Search for the cell housing the specified text and yield its [x, y] center coordinate. 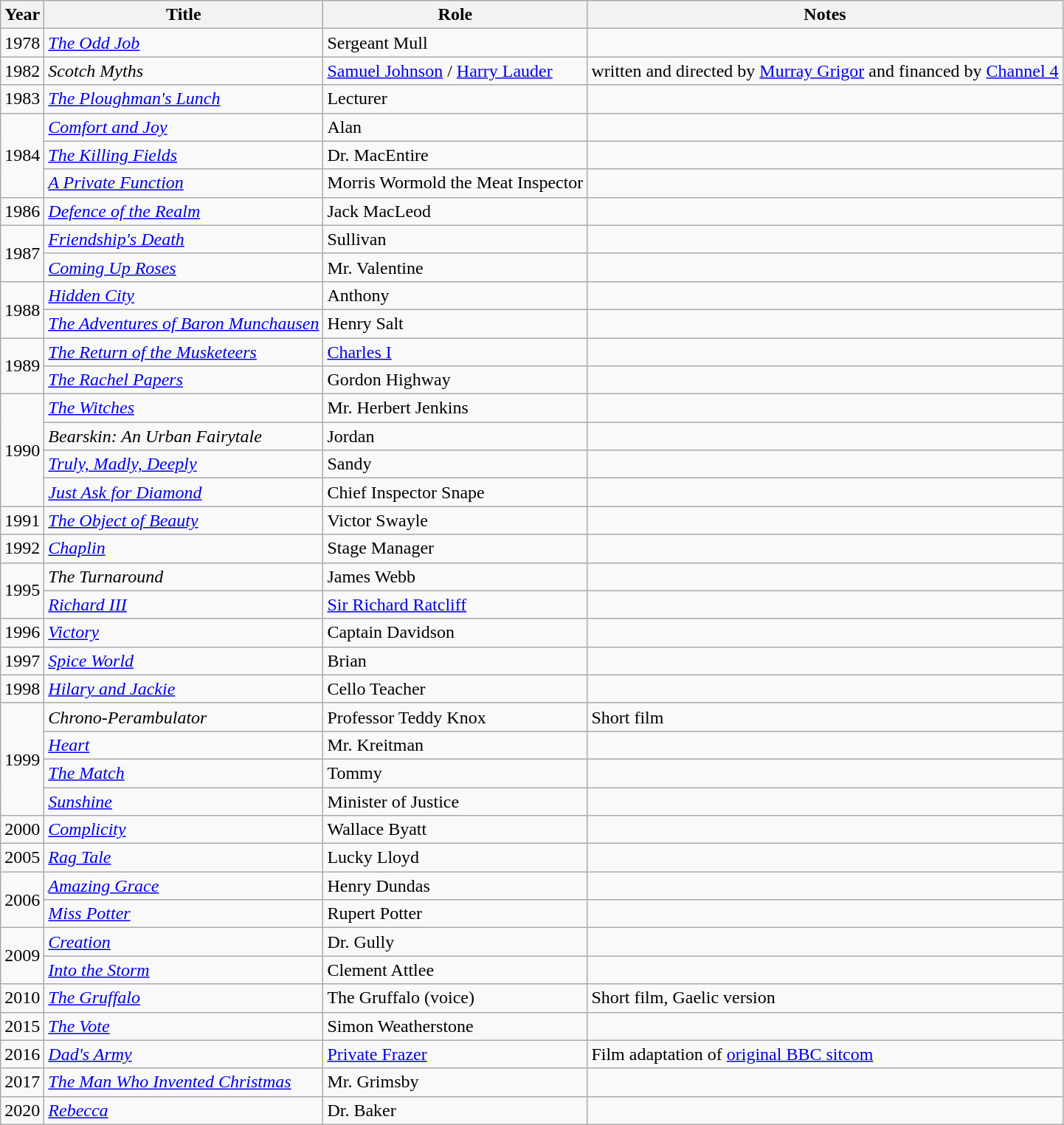
Jordan [455, 436]
1995 [22, 591]
Title [184, 15]
James Webb [455, 577]
1978 [22, 43]
2006 [22, 900]
Dr. Baker [455, 1110]
Role [455, 15]
Victory [184, 633]
Truly, Madly, Deeply [184, 464]
Henry Salt [455, 323]
Rebecca [184, 1110]
1986 [22, 211]
Private Frazer [455, 1054]
2016 [22, 1054]
The Ploughman's Lunch [184, 99]
Hilary and Jackie [184, 689]
Clement Attlee [455, 970]
Alan [455, 127]
Chrono-Perambulator [184, 717]
Miss Potter [184, 914]
Professor Teddy Knox [455, 717]
Bearskin: An Urban Fairytale [184, 436]
2010 [22, 998]
Wallace Byatt [455, 830]
Short film, Gaelic version [825, 998]
Heart [184, 745]
Creation [184, 942]
written and directed by Murray Grigor and financed by Channel 4 [825, 71]
Sergeant Mull [455, 43]
1999 [22, 759]
The Rachel Papers [184, 380]
1988 [22, 309]
Short film [825, 717]
Notes [825, 15]
Complicity [184, 830]
Chief Inspector Snape [455, 492]
A Private Function [184, 183]
2020 [22, 1110]
Gordon Highway [455, 380]
Sullivan [455, 239]
Minister of Justice [455, 801]
Cello Teacher [455, 689]
Dr. Gully [455, 942]
The Adventures of Baron Munchausen [184, 323]
Friendship's Death [184, 239]
The Man Who Invented Christmas [184, 1082]
Defence of the Realm [184, 211]
1989 [22, 366]
Comfort and Joy [184, 127]
Just Ask for Diamond [184, 492]
The Witches [184, 408]
Mr. Herbert Jenkins [455, 408]
1998 [22, 689]
1991 [22, 520]
1987 [22, 253]
The Turnaround [184, 577]
Film adaptation of original BBC sitcom [825, 1054]
Samuel Johnson / Harry Lauder [455, 71]
Victor Swayle [455, 520]
Charles I [455, 352]
2015 [22, 1026]
Captain Davidson [455, 633]
2017 [22, 1082]
Simon Weatherstone [455, 1026]
The Gruffalo (voice) [455, 998]
1982 [22, 71]
Mr. Valentine [455, 267]
Richard III [184, 605]
Year [22, 15]
Chaplin [184, 548]
The Object of Beauty [184, 520]
Mr. Grimsby [455, 1082]
Anthony [455, 295]
Dr. MacEntire [455, 155]
Hidden City [184, 295]
The Vote [184, 1026]
Jack MacLeod [455, 211]
Into the Storm [184, 970]
The Gruffalo [184, 998]
Scotch Myths [184, 71]
Coming Up Roses [184, 267]
Stage Manager [455, 548]
Amazing Grace [184, 886]
The Killing Fields [184, 155]
1992 [22, 548]
2009 [22, 956]
Henry Dundas [455, 886]
2000 [22, 830]
Tommy [455, 773]
Rag Tale [184, 858]
2005 [22, 858]
1990 [22, 450]
Brian [455, 661]
The Match [184, 773]
Lucky Lloyd [455, 858]
Rupert Potter [455, 914]
1983 [22, 99]
Dad's Army [184, 1054]
The Odd Job [184, 43]
1996 [22, 633]
Morris Wormold the Meat Inspector [455, 183]
1984 [22, 155]
Mr. Kreitman [455, 745]
The Return of the Musketeers [184, 352]
Sir Richard Ratcliff [455, 605]
Lecturer [455, 99]
Sunshine [184, 801]
1997 [22, 661]
Spice World [184, 661]
Sandy [455, 464]
